Detect which cell encompasses the target text, then output its (x, y) center coordinate. 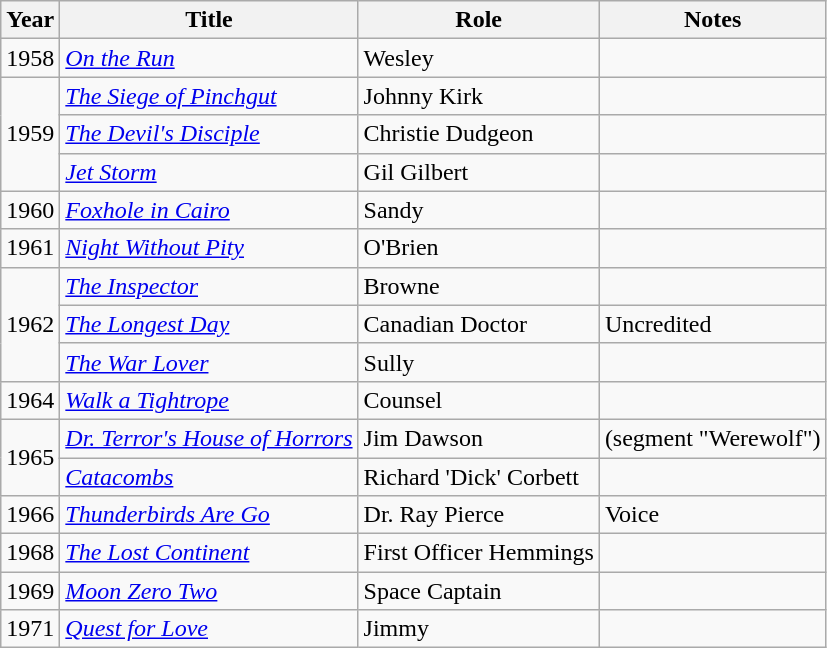
1965 (30, 457)
Jet Storm (209, 172)
Christie Dudgeon (478, 134)
(segment "Werewolf") (712, 438)
1971 (30, 629)
Walk a Tightrope (209, 400)
Voice (712, 515)
1966 (30, 515)
Night Without Pity (209, 248)
Role (478, 20)
Foxhole in Cairo (209, 210)
Space Captain (478, 591)
First Officer Hemmings (478, 553)
Title (209, 20)
The Devil's Disciple (209, 134)
The War Lover (209, 362)
The Lost Continent (209, 553)
Notes (712, 20)
Richard 'Dick' Corbett (478, 477)
1960 (30, 210)
1969 (30, 591)
Sully (478, 362)
The Siege of Pinchgut (209, 96)
Dr. Terror's House of Horrors (209, 438)
Wesley (478, 58)
Jim Dawson (478, 438)
1968 (30, 553)
Canadian Doctor (478, 324)
O'Brien (478, 248)
Quest for Love (209, 629)
Catacombs (209, 477)
Counsel (478, 400)
1958 (30, 58)
Thunderbirds Are Go (209, 515)
Browne (478, 286)
Dr. Ray Pierce (478, 515)
The Inspector (209, 286)
Uncredited (712, 324)
Jimmy (478, 629)
On the Run (209, 58)
1962 (30, 324)
Sandy (478, 210)
Moon Zero Two (209, 591)
Gil Gilbert (478, 172)
Johnny Kirk (478, 96)
Year (30, 20)
1959 (30, 134)
1961 (30, 248)
1964 (30, 400)
The Longest Day (209, 324)
